For the text-containing cell, return its midpoint in [X, Y] coordinate format. 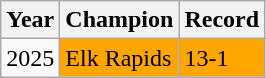
Record [222, 20]
13-1 [222, 58]
Year [30, 20]
Champion [120, 20]
2025 [30, 58]
Elk Rapids [120, 58]
